Return the (x, y) coordinate for the center point of the cell that contains the specified text.  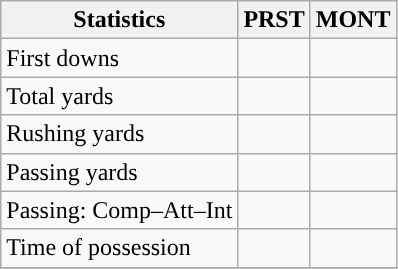
Rushing yards (120, 134)
Time of possession (120, 248)
Passing: Comp–Att–Int (120, 210)
First downs (120, 58)
Passing yards (120, 172)
PRST (274, 20)
MONT (353, 20)
Statistics (120, 20)
Total yards (120, 96)
